Determine the [X, Y] coordinate at the center of the cell enclosing the given text.  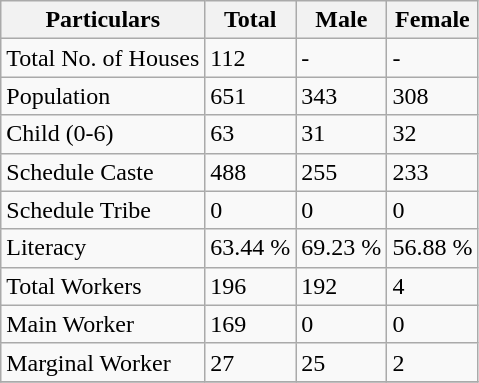
2 [432, 362]
31 [342, 134]
308 [432, 96]
32 [432, 134]
196 [250, 286]
488 [250, 172]
Total No. of Houses [103, 58]
Marginal Worker [103, 362]
Schedule Tribe [103, 210]
Female [432, 20]
Total Workers [103, 286]
Main Worker [103, 324]
56.88 % [432, 248]
63.44 % [250, 248]
343 [342, 96]
Population [103, 96]
Male [342, 20]
169 [250, 324]
255 [342, 172]
4 [432, 286]
Child (0-6) [103, 134]
Total [250, 20]
192 [342, 286]
651 [250, 96]
233 [432, 172]
Particulars [103, 20]
Literacy [103, 248]
112 [250, 58]
63 [250, 134]
25 [342, 362]
Schedule Caste [103, 172]
27 [250, 362]
69.23 % [342, 248]
